Determine the (X, Y) coordinate at the center of the cell enclosing the given text.  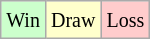
Win (24, 20)
Draw (72, 20)
Loss (126, 20)
